Locate the cell with the specified text and output its [x, y] center coordinate. 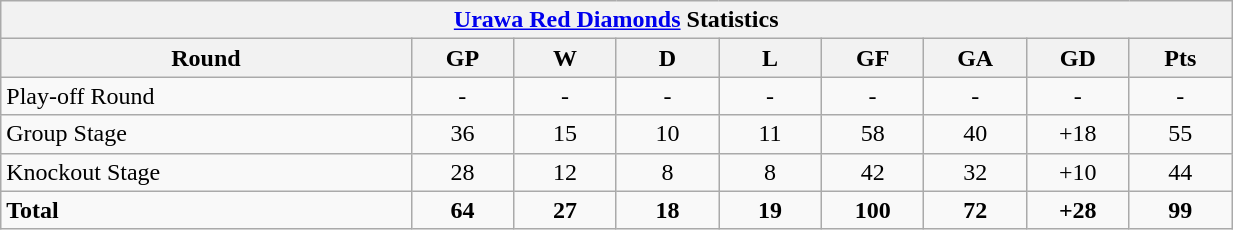
+28 [1078, 210]
55 [1180, 134]
18 [668, 210]
10 [668, 134]
12 [566, 172]
Round [206, 58]
Urawa Red Diamonds Statistics [616, 20]
19 [770, 210]
Play-off Round [206, 96]
27 [566, 210]
Knockout Stage [206, 172]
W [566, 58]
GP [462, 58]
11 [770, 134]
D [668, 58]
40 [976, 134]
15 [566, 134]
GA [976, 58]
64 [462, 210]
42 [872, 172]
44 [1180, 172]
+18 [1078, 134]
Total [206, 210]
GF [872, 58]
GD [1078, 58]
58 [872, 134]
Group Stage [206, 134]
32 [976, 172]
+10 [1078, 172]
28 [462, 172]
L [770, 58]
36 [462, 134]
Pts [1180, 58]
100 [872, 210]
99 [1180, 210]
72 [976, 210]
